Return the [X, Y] coordinate for the center point of the cell that contains the specified text.  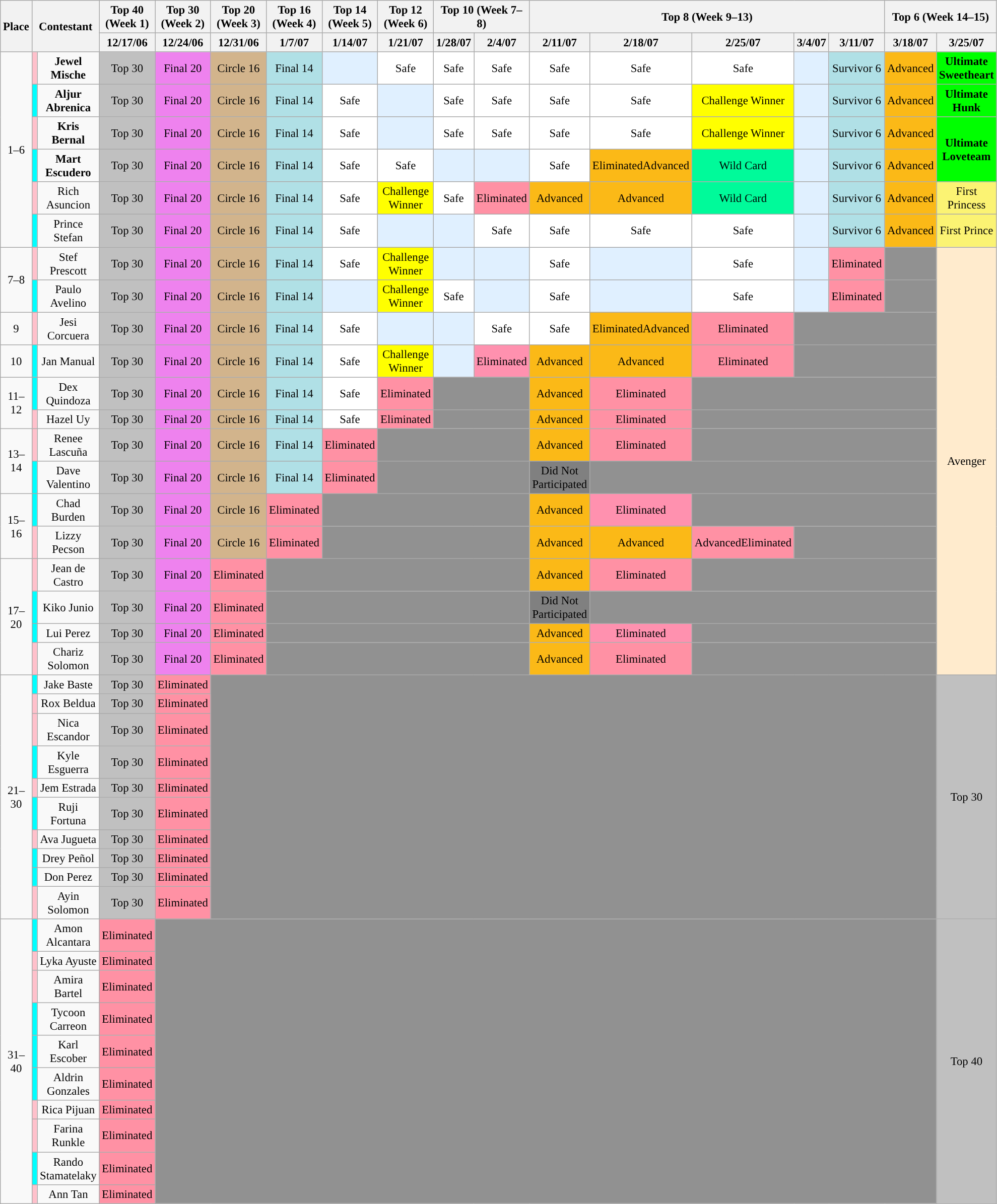
Top 40 [966, 1061]
2/18/07 [641, 43]
2/11/07 [559, 43]
Dex Quindoza [69, 394]
Top 10 (Week 7–8) [482, 17]
1/28/07 [453, 43]
3/18/07 [911, 43]
Rando Stamatelaky [69, 1168]
21–30 [16, 797]
Top 12 (Week 6) [406, 17]
Top 8 (Week 9–13) [707, 17]
Top 30 (Week 2) [183, 17]
First Princess [966, 198]
Tycoon Carreon [69, 1019]
Place [16, 26]
Amira Bartel [69, 987]
Jean de Castro [69, 575]
Ann Tan [69, 1194]
Hazel Uy [69, 419]
13–14 [16, 461]
1–6 [16, 150]
11–12 [16, 403]
17–20 [16, 617]
Lizzy Pecson [69, 543]
Kris Bernal [69, 133]
Jem Estrada [69, 788]
Avenger [966, 461]
Paulo Avelino [69, 296]
3/4/07 [811, 43]
First Prince [966, 231]
Farina Runkle [69, 1136]
Drey Peñol [69, 858]
AdvancedEliminated [743, 543]
3/11/07 [856, 43]
1/21/07 [406, 43]
Rich Asuncion [69, 198]
Jesi Corcuera [69, 328]
Chad Burden [69, 510]
1/7/07 [294, 43]
Mart Escudero [69, 166]
Ayin Solomon [69, 902]
12/24/06 [183, 43]
Ruji Fortuna [69, 814]
Lui Perez [69, 633]
Jewel Mische [69, 68]
Jake Baste [69, 685]
2/4/07 [502, 43]
2/25/07 [743, 43]
Nica Escandor [69, 729]
Top 40 (Week 1) [127, 17]
Ava Jugueta [69, 839]
9 [16, 328]
1/14/07 [350, 43]
Kiko Junio [69, 607]
7–8 [16, 280]
31–40 [16, 1061]
Top 20 (Week 3) [239, 17]
12/31/06 [239, 43]
Top 6 (Week 14–15) [941, 17]
Rica Pijuan [69, 1110]
Top 14 (Week 5) [350, 17]
3/25/07 [966, 43]
Karl Escober [69, 1051]
Contestant [65, 26]
Aldrin Gonzales [69, 1085]
Rox Beldua [69, 704]
Aljur Abrenica [69, 101]
Kyle Esguerra [69, 762]
Renee Lascuña [69, 445]
Ultimate Hunk [966, 101]
Ultimate Loveteam [966, 149]
10 [16, 361]
Lyka Ayuste [69, 961]
Don Perez [69, 877]
Chariz Solomon [69, 659]
Dave Valentino [69, 477]
Top 16 (Week 4) [294, 17]
Prince Stefan [69, 231]
Stef Prescott [69, 264]
Jan Manual [69, 361]
Amon Alcantara [69, 936]
Ultimate Sweetheart [966, 68]
15–16 [16, 526]
12/17/06 [127, 43]
